Provide the (X, Y) coordinate of the cell's center where the given text is located.  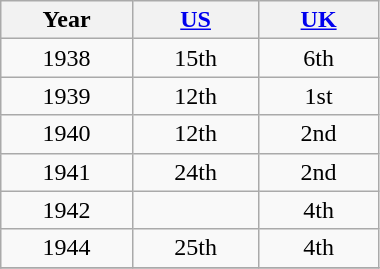
24th (195, 172)
1940 (67, 134)
1939 (67, 96)
UK (319, 20)
1941 (67, 172)
1938 (67, 58)
25th (195, 248)
1942 (67, 210)
6th (319, 58)
15th (195, 58)
Year (67, 20)
1st (319, 96)
US (195, 20)
1944 (67, 248)
